Extract the (X, Y) coordinate from the center of the cell holding the provided text.  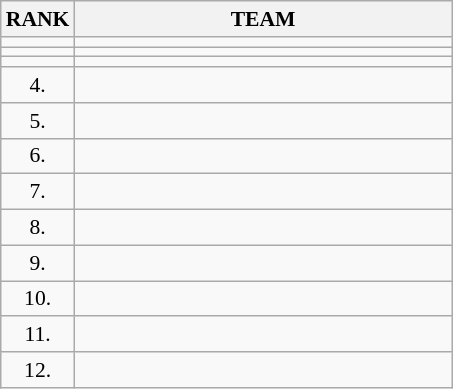
6. (38, 156)
4. (38, 85)
RANK (38, 19)
8. (38, 228)
10. (38, 299)
7. (38, 192)
9. (38, 263)
11. (38, 335)
12. (38, 370)
5. (38, 121)
TEAM (262, 19)
